Locate the cell with the specified text and output its [X, Y] center coordinate. 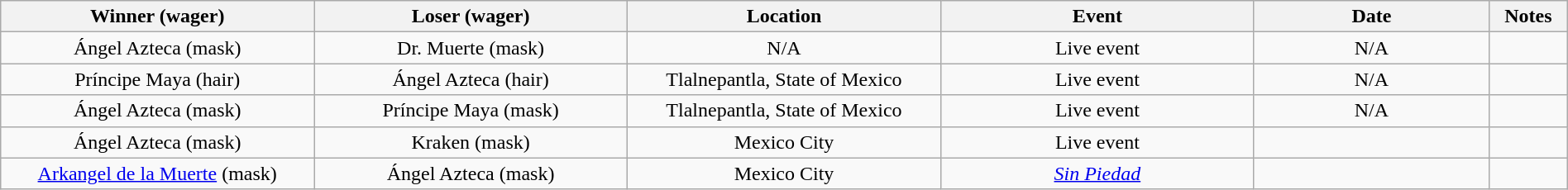
Arkangel de la Muerte (mask) [157, 173]
Location [784, 17]
Príncipe Maya (hair) [157, 79]
Ángel Azteca (hair) [471, 79]
Notes [1528, 17]
Winner (wager) [157, 17]
Sin Piedad [1097, 173]
Loser (wager) [471, 17]
Kraken (mask) [471, 142]
Príncipe Maya (mask) [471, 111]
Date [1371, 17]
Dr. Muerte (mask) [471, 48]
Event [1097, 17]
